Find where the given text appears and provide that cell's center as [X, Y] coordinate. 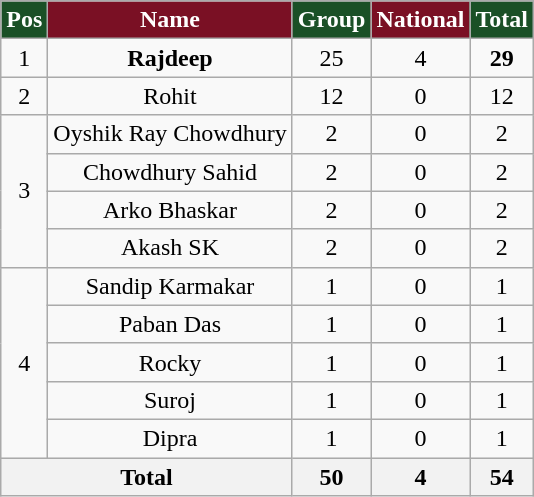
Pos [24, 20]
25 [332, 58]
Sandip Karmakar [170, 286]
50 [332, 477]
Dipra [170, 438]
29 [502, 58]
Rocky [170, 362]
Group [332, 20]
3 [24, 191]
Oyshik Ray Chowdhury [170, 134]
Name [170, 20]
Rajdeep [170, 58]
Chowdhury Sahid [170, 172]
National [420, 20]
Arko Bhaskar [170, 210]
Rohit [170, 96]
Suroj [170, 400]
54 [502, 477]
Akash SK [170, 248]
Paban Das [170, 324]
